For the text-containing cell, return its midpoint in [x, y] coordinate format. 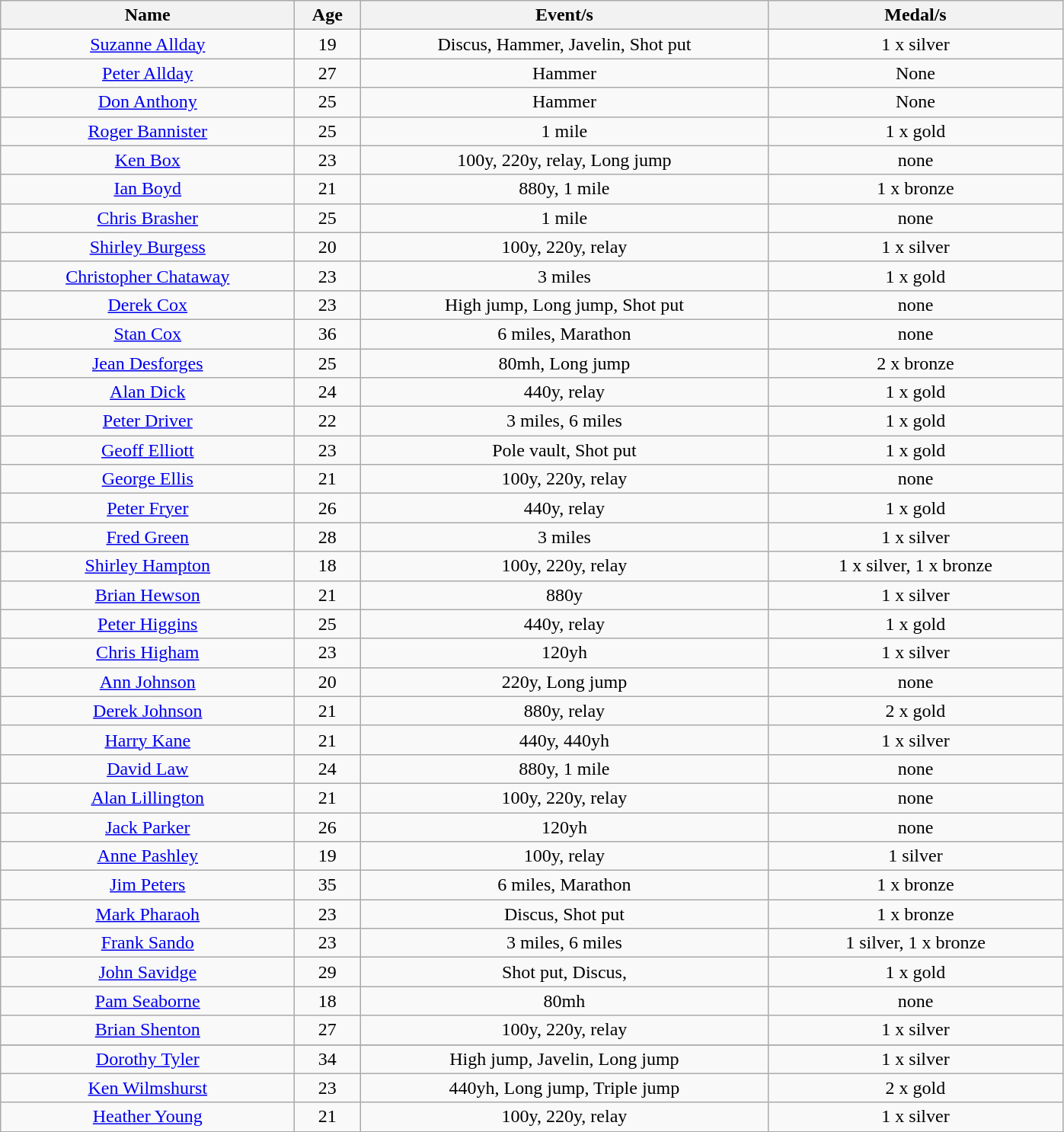
Pole vault, Shot put [564, 450]
Stan Cox [148, 334]
28 [328, 537]
Event/s [564, 15]
Alan Lillington [148, 798]
Shot put, Discus, [564, 972]
Ian Boyd [148, 189]
Dorothy Tyler [148, 1059]
Suzanne Allday [148, 44]
Ken Box [148, 160]
22 [328, 421]
440y, 440yh [564, 740]
100y, 220y, relay, Long jump [564, 160]
36 [328, 334]
Brian Hewson [148, 595]
High jump, Javelin, Long jump [564, 1059]
High jump, Long jump, Shot put [564, 305]
1 silver [915, 856]
Brian Shenton [148, 1030]
Derek Johnson [148, 711]
Peter Driver [148, 421]
George Ellis [148, 479]
34 [328, 1059]
100y, relay [564, 856]
Peter Allday [148, 73]
Frank Sando [148, 943]
Ann Johnson [148, 682]
Chris Higham [148, 653]
Ken Wilmshurst [148, 1088]
1 x silver, 1 x bronze [915, 566]
Medal/s [915, 15]
John Savidge [148, 972]
Heather Young [148, 1117]
880y [564, 595]
Discus, Hammer, Javelin, Shot put [564, 44]
Alan Dick [148, 392]
29 [328, 972]
80mh [564, 1001]
David Law [148, 769]
Peter Higgins [148, 624]
440yh, Long jump, Triple jump [564, 1088]
2 x bronze [915, 363]
Jack Parker [148, 827]
35 [328, 885]
Peter Fryer [148, 508]
Fred Green [148, 537]
Discus, Shot put [564, 914]
Jean Desforges [148, 363]
Roger Bannister [148, 131]
Mark Pharaoh [148, 914]
220y, Long jump [564, 682]
1 silver, 1 x bronze [915, 943]
80mh, Long jump [564, 363]
Christopher Chataway [148, 276]
Derek Cox [148, 305]
Shirley Hampton [148, 566]
Jim Peters [148, 885]
Chris Brasher [148, 218]
Don Anthony [148, 102]
Geoff Elliott [148, 450]
Name [148, 15]
Harry Kane [148, 740]
880y, relay [564, 711]
Pam Seaborne [148, 1001]
Shirley Burgess [148, 247]
Age [328, 15]
Anne Pashley [148, 856]
